Search for the cell housing the specified text and yield its [X, Y] center coordinate. 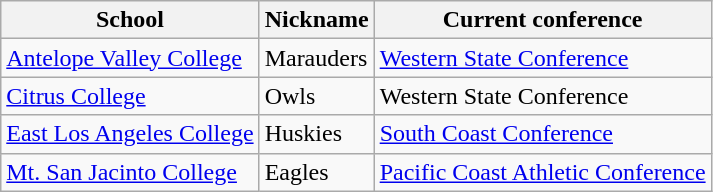
South Coast Conference [542, 134]
School [130, 20]
Antelope Valley College [130, 58]
Mt. San Jacinto College [130, 172]
Current conference [542, 20]
Citrus College [130, 96]
Marauders [316, 58]
Huskies [316, 134]
Eagles [316, 172]
Pacific Coast Athletic Conference [542, 172]
Owls [316, 96]
East Los Angeles College [130, 134]
Nickname [316, 20]
